Return the (x, y) coordinate for the center point of the cell that contains the specified text.  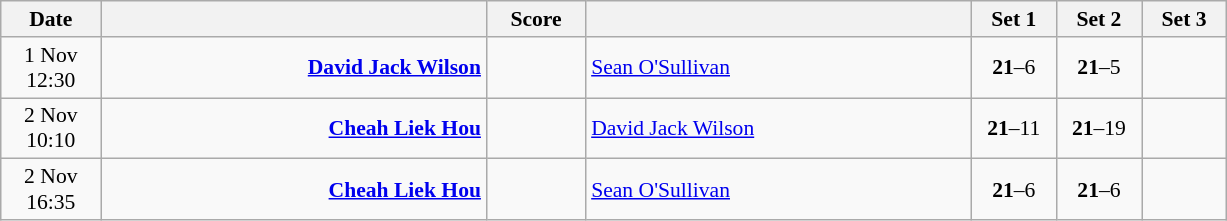
Set 2 (1098, 19)
Set 1 (1014, 19)
2 Nov10:10 (51, 128)
Date (51, 19)
Score (536, 19)
21–5 (1098, 68)
Set 3 (1184, 19)
2 Nov16:35 (51, 190)
21–11 (1014, 128)
1 Nov12:30 (51, 68)
21–19 (1098, 128)
